Output the [X, Y] coordinate of the center of the cell containing the given text.  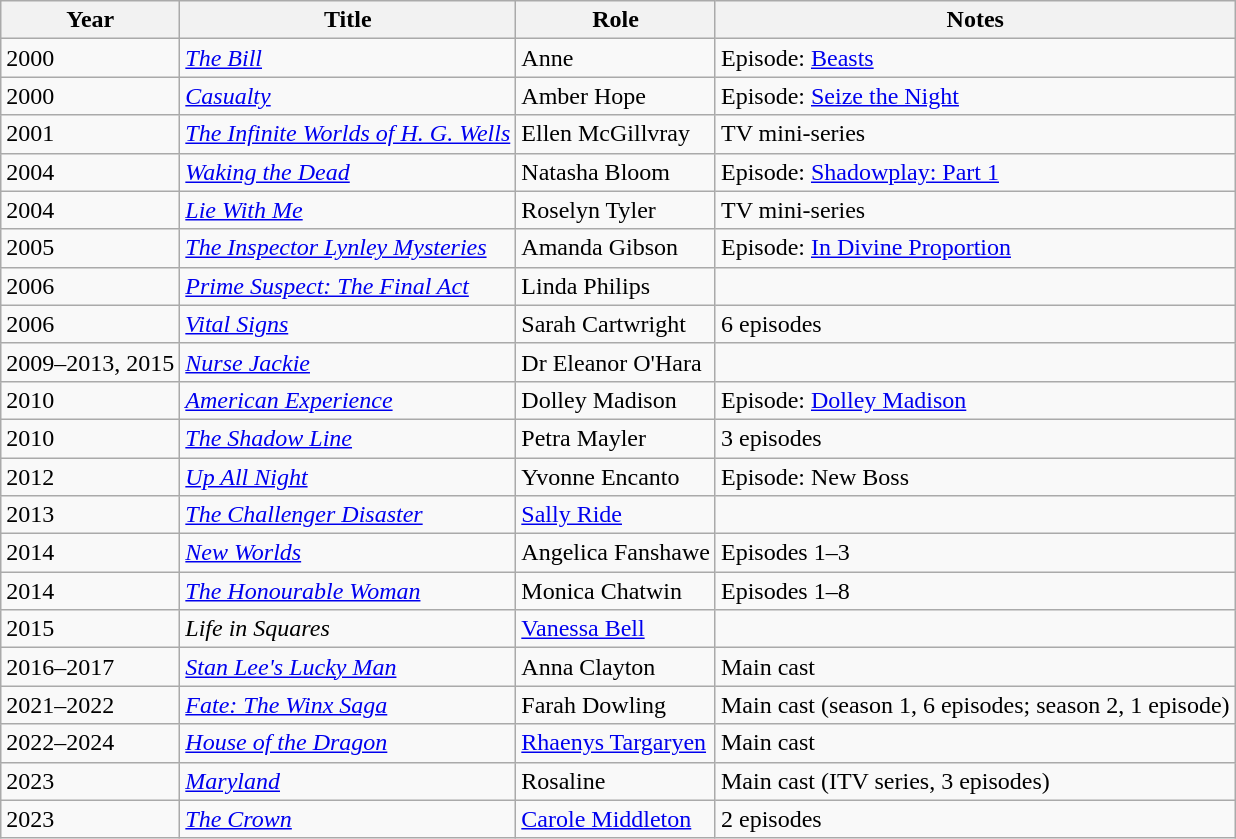
Main cast (ITV series, 3 episodes) [975, 781]
Amanda Gibson [616, 248]
The Shadow Line [348, 438]
Nurse Jackie [348, 362]
2001 [90, 134]
Natasha Bloom [616, 172]
Ellen McGillvray [616, 134]
Main cast (season 1, 6 episodes; season 2, 1 episode) [975, 705]
The Challenger Disaster [348, 515]
3 episodes [975, 438]
2005 [90, 248]
Fate: The Winx Saga [348, 705]
Dolley Madison [616, 400]
The Bill [348, 58]
Waking the Dead [348, 172]
Anne [616, 58]
Angelica Fanshawe [616, 553]
2016–2017 [90, 667]
Year [90, 20]
Episode: Beasts [975, 58]
The Infinite Worlds of H. G. Wells [348, 134]
Lie With Me [348, 210]
Episode: Dolley Madison [975, 400]
Stan Lee's Lucky Man [348, 667]
The Honourable Woman [348, 591]
6 episodes [975, 324]
Yvonne Encanto [616, 477]
Sally Ride [616, 515]
Rhaenys Targaryen [616, 743]
Maryland [348, 781]
Prime Suspect: The Final Act [348, 286]
2 episodes [975, 819]
Carole Middleton [616, 819]
2015 [90, 629]
Vanessa Bell [616, 629]
Title [348, 20]
Dr Eleanor O'Hara [616, 362]
American Experience [348, 400]
2021–2022 [90, 705]
Farah Dowling [616, 705]
Rosaline [616, 781]
Petra Mayler [616, 438]
Episode: New Boss [975, 477]
The Crown [348, 819]
House of the Dragon [348, 743]
Episode: Seize the Night [975, 96]
Roselyn Tyler [616, 210]
Vital Signs [348, 324]
Monica Chatwin [616, 591]
Anna Clayton [616, 667]
Sarah Cartwright [616, 324]
Up All Night [348, 477]
2012 [90, 477]
Episodes 1–8 [975, 591]
Casualty [348, 96]
Episode: In Divine Proportion [975, 248]
Amber Hope [616, 96]
Life in Squares [348, 629]
The Inspector Lynley Mysteries [348, 248]
Linda Philips [616, 286]
Episode: Shadowplay: Part 1 [975, 172]
2009–2013, 2015 [90, 362]
Episodes 1–3 [975, 553]
Role [616, 20]
2013 [90, 515]
2022–2024 [90, 743]
New Worlds [348, 553]
Notes [975, 20]
